For the text-containing cell, return its midpoint in (X, Y) coordinate format. 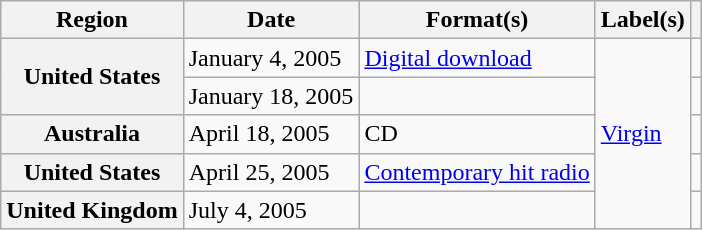
January 4, 2005 (271, 58)
Australia (92, 134)
Label(s) (642, 20)
January 18, 2005 (271, 96)
Virgin (642, 134)
Date (271, 20)
Region (92, 20)
April 18, 2005 (271, 134)
CD (477, 134)
United Kingdom (92, 210)
Contemporary hit radio (477, 172)
Format(s) (477, 20)
Digital download (477, 58)
April 25, 2005 (271, 172)
July 4, 2005 (271, 210)
